Capture the cell that displays the provided text and extract its [X, Y] central coordinate. 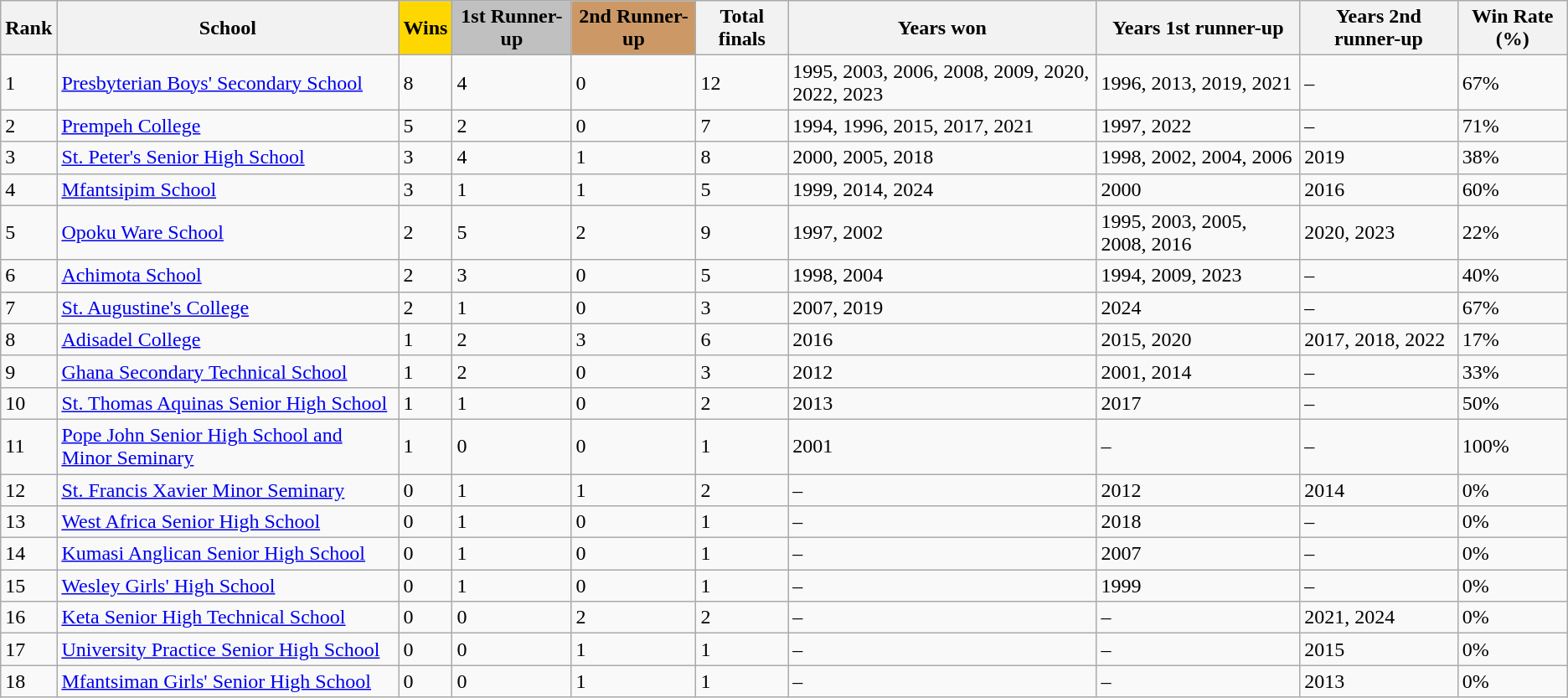
Years 1st runner-up [1198, 28]
2014 [1379, 490]
18 [28, 681]
1st Runner-up [512, 28]
2021, 2024 [1379, 618]
22% [1513, 233]
2024 [1198, 308]
2015, 2020 [1198, 339]
Rank [28, 28]
17 [28, 649]
10 [28, 403]
1997, 2002 [942, 233]
2018 [1198, 522]
40% [1513, 276]
1997, 2022 [1198, 126]
2000 [1198, 189]
38% [1513, 158]
Keta Senior High Technical School [228, 618]
Achimota School [228, 276]
1999, 2014, 2024 [942, 189]
Years won [942, 28]
2001, 2014 [1198, 371]
1994, 2009, 2023 [1198, 276]
2007, 2019 [942, 308]
1996, 2013, 2019, 2021 [1198, 82]
School [228, 28]
15 [28, 586]
2017, 2018, 2022 [1379, 339]
1998, 2002, 2004, 2006 [1198, 158]
71% [1513, 126]
Prempeh College [228, 126]
Opoku Ware School [228, 233]
Wesley Girls' High School [228, 586]
1999 [1198, 586]
Kumasi Anglican Senior High School [228, 554]
1998, 2004 [942, 276]
Mfantsiman Girls' Senior High School [228, 681]
Win Rate (%) [1513, 28]
2015 [1379, 649]
33% [1513, 371]
2000, 2005, 2018 [942, 158]
Pope John Senior High School and Minor Seminary [228, 446]
University Practice Senior High School [228, 649]
2019 [1379, 158]
St. Francis Xavier Minor Seminary [228, 490]
13 [28, 522]
Mfantsipim School [228, 189]
Years 2nd runner-up [1379, 28]
2007 [1198, 554]
St. Thomas Aquinas Senior High School [228, 403]
1995, 2003, 2006, 2008, 2009, 2020, 2022, 2023 [942, 82]
St. Peter's Senior High School [228, 158]
1994, 1996, 2015, 2017, 2021 [942, 126]
60% [1513, 189]
11 [28, 446]
Adisadel College [228, 339]
2nd Runner-up [633, 28]
Ghana Secondary Technical School [228, 371]
2020, 2023 [1379, 233]
2001 [942, 446]
Presbyterian Boys' Secondary School [228, 82]
100% [1513, 446]
17% [1513, 339]
1995, 2003, 2005, 2008, 2016 [1198, 233]
50% [1513, 403]
Total finals [742, 28]
2017 [1198, 403]
Wins [426, 28]
16 [28, 618]
St. Augustine's College [228, 308]
14 [28, 554]
West Africa Senior High School [228, 522]
